Provide the [x, y] coordinate of the cell's center where the given text is located.  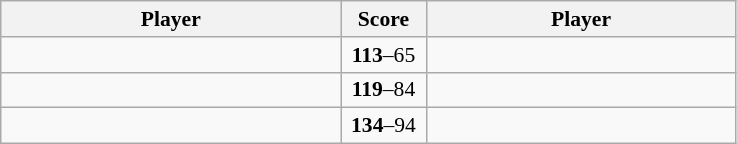
113–65 [384, 55]
119–84 [384, 90]
Score [384, 19]
134–94 [384, 126]
